From the cell containing the given text, extract its center point as [x, y] coordinate. 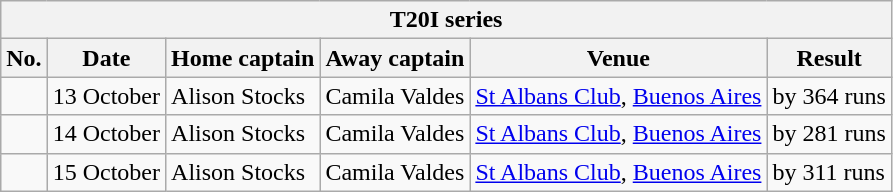
15 October [106, 172]
Venue [618, 58]
Result [829, 58]
by 364 runs [829, 96]
14 October [106, 134]
Home captain [243, 58]
Away captain [395, 58]
13 October [106, 96]
No. [24, 58]
T20I series [446, 20]
by 281 runs [829, 134]
by 311 runs [829, 172]
Date [106, 58]
